Pinpoint the cell where the given text exists, returning its [X, Y] midpoint coordinate. 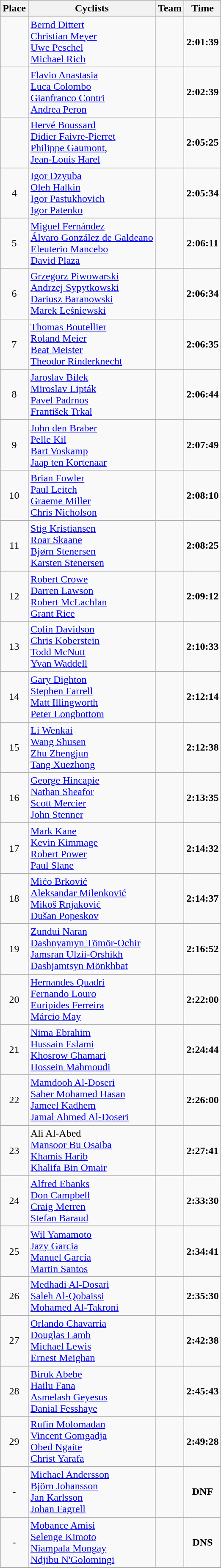
4 [14, 193]
2:07:49 [202, 444]
17 [14, 848]
2:08:10 [202, 495]
24 [14, 1201]
Ali Al-Abed Mansoor Bu Osaiba Khamis Harib Khalifa Bin Omair [91, 1151]
Stig Kristiansen Roar Skaane Bjørn Stenersen Karsten Stenersen [91, 545]
2:02:39 [202, 92]
22 [14, 1100]
Biruk Abebe Hailu Fana Asmelash Geyesus Danial Fesshaye [91, 1391]
2:13:35 [202, 798]
2:16:52 [202, 949]
Li Wenkai Wang Shusen Zhu Zhengjun Tang Xuezhong [91, 748]
2:05:34 [202, 193]
16 [14, 798]
Team [170, 8]
2:33:30 [202, 1201]
Time [202, 8]
Bernd Dittert Christian MeyerUwe PeschelMichael Rich [91, 41]
Igor Dzyuba Oleh Halkin Igor Pastukhovich Igor Patenko [91, 193]
9 [14, 444]
Cyclists [91, 8]
Hervé BoussardDidier Faivre-PierretPhilippe Gaumont,Jean-Louis Harel [91, 142]
Flavio Anastasia Luca Colombo Gianfranco Contri Andrea Peron [91, 92]
19 [14, 949]
10 [14, 495]
Mićo Brković Aleksandar Milenković Mikoš Rnjaković Dušan Popeskov [91, 898]
2:49:28 [202, 1442]
Mark Kane Kevin Kimmage Robert Power Paul Slane [91, 848]
Nima Ebrahim Hussain Eslami Khosrow Ghamari Hossein Mahmoudi [91, 1050]
2:06:44 [202, 395]
Jaroslav Bílek Miroslav Lipták Pavel Padrnos František Trkal [91, 395]
2:24:44 [202, 1050]
2:10:33 [202, 647]
Place [14, 8]
2:01:39 [202, 41]
5 [14, 243]
Rufin Molomadan Vincent Gomgadja Obed Ngaite Christ Yarafa [91, 1442]
21 [14, 1050]
2:06:34 [202, 294]
2:05:25 [202, 142]
15 [14, 748]
2:09:12 [202, 596]
2:08:25 [202, 545]
2:06:35 [202, 344]
2:45:43 [202, 1391]
2:14:32 [202, 848]
2:12:38 [202, 748]
Thomas Boutellier Roland Meier Beat Meister Theodor Rinderknecht [91, 344]
Mobance Amisi Selenge Kimoto Niampala Mongay Ndjibu N'Golomingi [91, 1543]
Wil Yamamoto Jazy Garcia Manuel García Martin Santos [91, 1251]
2:34:41 [202, 1251]
2:35:30 [202, 1296]
11 [14, 545]
2:26:00 [202, 1100]
18 [14, 898]
Orlando Chavarria Douglas Lamb Michael Lewis Ernest Meighan [91, 1340]
12 [14, 596]
2:42:38 [202, 1340]
28 [14, 1391]
25 [14, 1251]
13 [14, 647]
Miguel Fernández Álvaro González de Galdeano Eleuterio Mancebo David Plaza [91, 243]
Zundui Naran Dashnyamyn Tömör-Ochir Jamsran Ulzii-Orshikh Dashjamtsyn Mönkhbat [91, 949]
George Hincapie Nathan Sheafor Scott Mercier John Stenner [91, 798]
8 [14, 395]
2:14:37 [202, 898]
2:22:00 [202, 999]
27 [14, 1340]
14 [14, 697]
Alfred Ebanks Don Campbell Craig Merren Stefan Baraud [91, 1201]
DNF [202, 1492]
20 [14, 999]
Medhadi Al-Dosari Saleh Al-Qobaissi Mohamed Al-Takroni [91, 1296]
29 [14, 1442]
Michael Andersson Björn Johansson Jan Karlsson Johan Fagrell [91, 1492]
Gary Dighton Stephen Farrell Matt Illingworth Peter Longbottom [91, 697]
2:12:14 [202, 697]
6 [14, 294]
7 [14, 344]
Mamdooh Al-Doseri Saber Mohamed Hasan Jameel Kadhem Jamal Ahmed Al-Doseri [91, 1100]
2:27:41 [202, 1151]
23 [14, 1151]
26 [14, 1296]
Brian Fowler Paul Leitch Graeme Miller Chris Nicholson [91, 495]
Colin Davidson Chris Koberstein Todd McNutt Yvan Waddell [91, 647]
2:06:11 [202, 243]
DNS [202, 1543]
John den Braber Pelle Kil Bart Voskamp Jaap ten Kortenaar [91, 444]
Grzegorz Piwowarski Andrzej Sypytkowski Dariusz Baranowski Marek Leśniewski [91, 294]
Robert Crowe Darren Lawson Robert McLachlan Grant Rice [91, 596]
Hernandes Quadri Fernando Louro Euripides Ferreira Márcio May [91, 999]
